From the cell containing the given text, extract its center point as (x, y) coordinate. 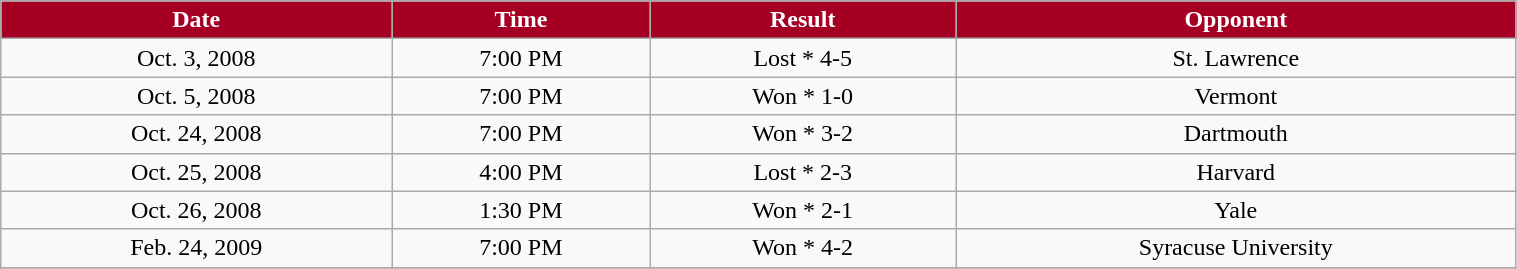
Oct. 26, 2008 (196, 210)
Vermont (1236, 96)
Feb. 24, 2009 (196, 248)
St. Lawrence (1236, 58)
Time (521, 20)
Won * 4-2 (803, 248)
Won * 2-1 (803, 210)
Dartmouth (1236, 134)
Syracuse University (1236, 248)
1:30 PM (521, 210)
Won * 1-0 (803, 96)
Lost * 2-3 (803, 172)
Oct. 3, 2008 (196, 58)
Oct. 24, 2008 (196, 134)
Harvard (1236, 172)
Date (196, 20)
Result (803, 20)
Opponent (1236, 20)
Yale (1236, 210)
Won * 3-2 (803, 134)
Oct. 25, 2008 (196, 172)
Oct. 5, 2008 (196, 96)
4:00 PM (521, 172)
Lost * 4-5 (803, 58)
